Identify which cell holds the provided text, then report its (x, y) central coordinate. 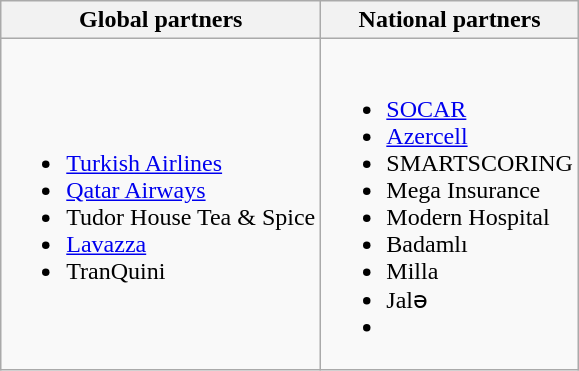
Turkish AirlinesQatar AirwaysTudor House Tea & SpiceLavazzaTranQuini (161, 204)
National partners (450, 20)
SOCARAzercellSMARTSCORINGMega InsuranceModern HospitalBadamlıMillaJalə (450, 204)
Global partners (161, 20)
